Detect which cell encompasses the target text, then output its (X, Y) center coordinate. 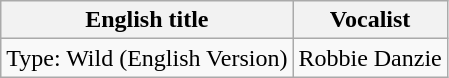
Vocalist (370, 20)
Robbie Danzie (370, 58)
Type: Wild (English Version) (147, 58)
English title (147, 20)
